Determine the (X, Y) coordinate at the center of the cell enclosing the given text.  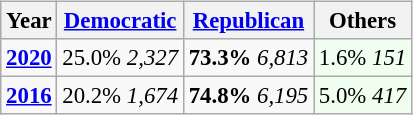
Others (363, 21)
20.2% 1,674 (120, 96)
1.6% 151 (363, 58)
73.3% 6,813 (248, 58)
2020 (29, 58)
Democratic (120, 21)
Republican (248, 21)
2016 (29, 96)
5.0% 417 (363, 96)
Year (29, 21)
74.8% 6,195 (248, 96)
25.0% 2,327 (120, 58)
